Return the (X, Y) coordinate for the center point of the cell that contains the specified text.  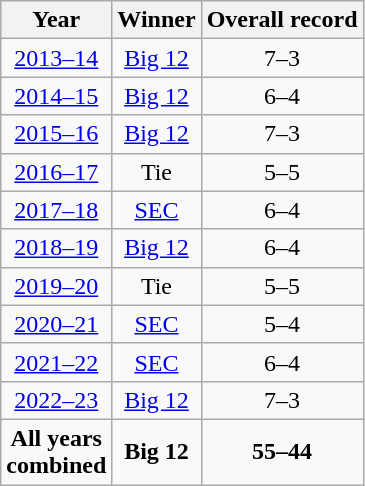
Overall record (282, 20)
2019–20 (56, 286)
Year (56, 20)
2017–18 (56, 210)
2018–19 (56, 248)
All yearscombined (56, 452)
2021–22 (56, 362)
2014–15 (56, 96)
5–4 (282, 324)
2016–17 (56, 172)
2020–21 (56, 324)
2022–23 (56, 400)
2015–16 (56, 134)
2013–14 (56, 58)
55–44 (282, 452)
Winner (156, 20)
